Capture the cell that displays the provided text and extract its (X, Y) central coordinate. 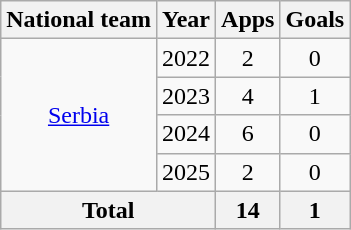
6 (248, 134)
14 (248, 210)
Goals (315, 20)
4 (248, 96)
Year (186, 20)
2023 (186, 96)
2025 (186, 172)
Apps (248, 20)
Total (108, 210)
2022 (186, 58)
Serbia (79, 115)
2024 (186, 134)
National team (79, 20)
